Search for the cell housing the specified text and yield its [X, Y] center coordinate. 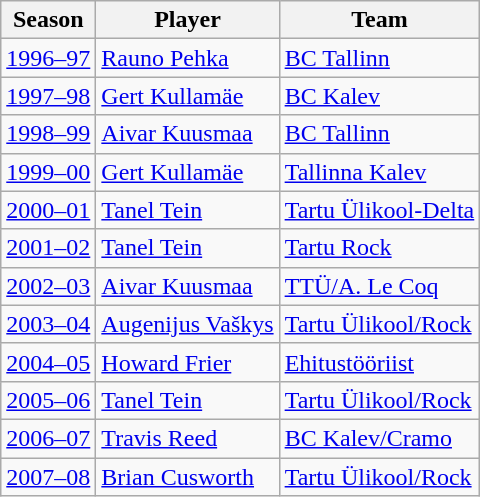
2003–04 [48, 324]
Ehitustööriist [380, 362]
Tartu Rock [380, 248]
TTÜ/A. Le Coq [380, 286]
Player [188, 20]
1999–00 [48, 172]
2004–05 [48, 362]
Tartu Ülikool-Delta [380, 210]
Howard Frier [188, 362]
Team [380, 20]
Tallinna Kalev [380, 172]
BC Kalev/Cramo [380, 438]
1997–98 [48, 96]
Brian Cusworth [188, 477]
BC Kalev [380, 96]
Rauno Pehka [188, 58]
2007–08 [48, 477]
2001–02 [48, 248]
Augenijus Vaškys [188, 324]
Season [48, 20]
2002–03 [48, 286]
2005–06 [48, 400]
Travis Reed [188, 438]
1996–97 [48, 58]
2006–07 [48, 438]
1998–99 [48, 134]
2000–01 [48, 210]
